Detect which cell encompasses the target text, then output its [X, Y] center coordinate. 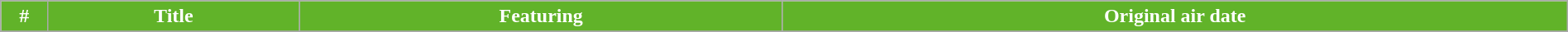
Original air date [1174, 16]
Featuring [541, 16]
Title [174, 16]
# [25, 16]
